Extract the [x, y] coordinate from the center of the cell holding the provided text.  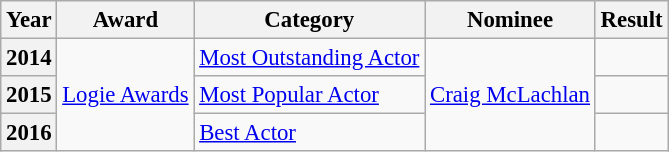
Logie Awards [126, 96]
Most Popular Actor [310, 95]
Best Actor [310, 133]
2014 [29, 58]
2016 [29, 133]
Award [126, 20]
Category [310, 20]
Year [29, 20]
Most Outstanding Actor [310, 58]
Nominee [510, 20]
Craig McLachlan [510, 96]
Result [632, 20]
2015 [29, 95]
